Extract the (X, Y) coordinate from the center of the cell holding the provided text.  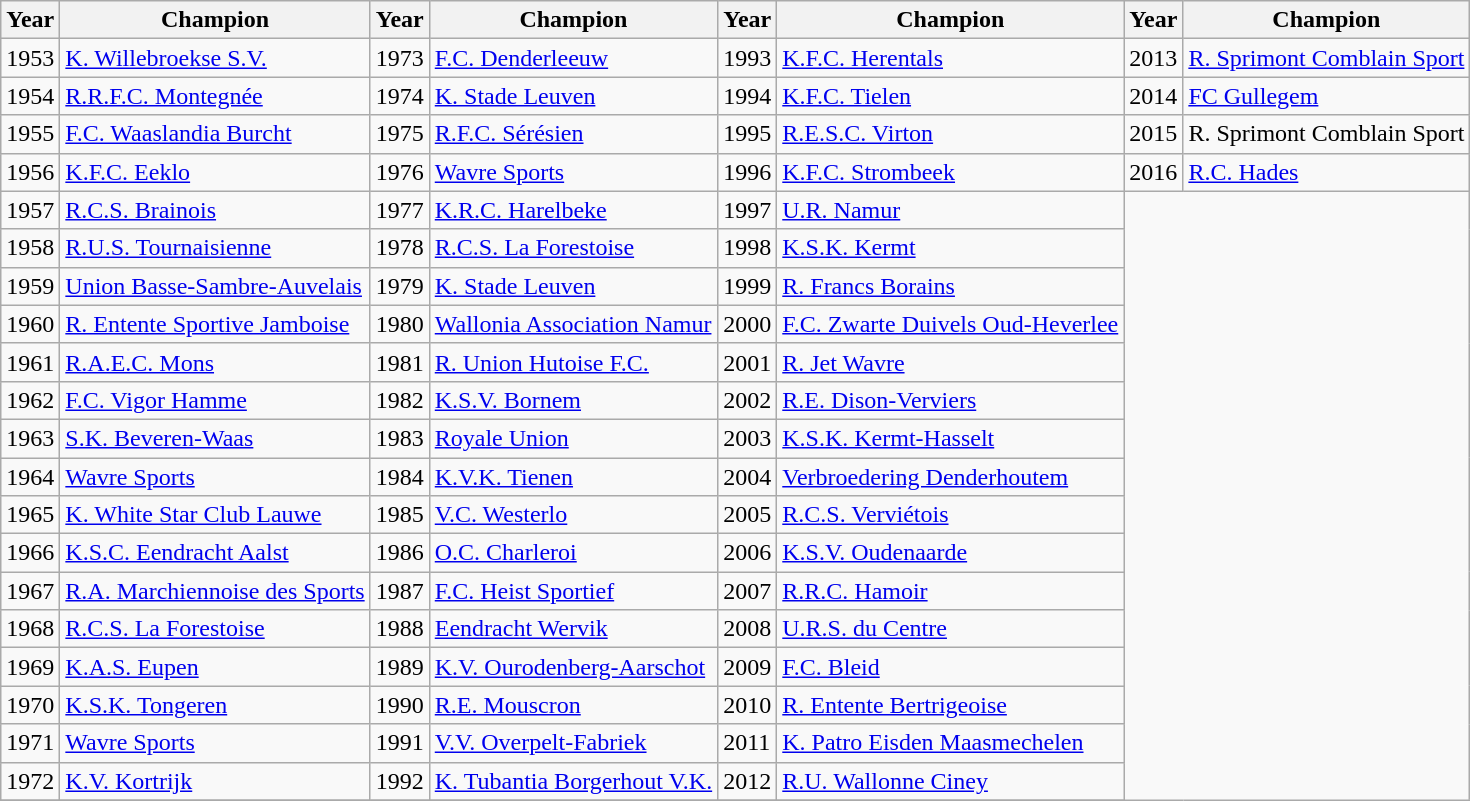
K.S.C. Eendracht Aalst (215, 553)
1972 (30, 781)
1961 (30, 362)
1975 (400, 134)
1973 (400, 58)
S.K. Beveren-Waas (215, 438)
2005 (748, 515)
1968 (30, 629)
R. Francs Borains (950, 286)
K.F.C. Strombeek (950, 172)
K.R.C. Harelbeke (573, 210)
K.F.C. Tielen (950, 96)
K.V. Kortrijk (215, 781)
Verbroedering Denderhoutem (950, 477)
Wallonia Association Namur (573, 324)
Union Basse-Sambre-Auvelais (215, 286)
1977 (400, 210)
K.A.S. Eupen (215, 667)
1964 (30, 477)
1990 (400, 705)
1991 (400, 743)
1957 (30, 210)
1978 (400, 248)
1974 (400, 96)
2011 (748, 743)
R. Entente Sportive Jamboise (215, 324)
V.C. Westerlo (573, 515)
R.A. Marchiennoise des Sports (215, 591)
1980 (400, 324)
FC Gullegem (1326, 96)
1966 (30, 553)
1969 (30, 667)
1992 (400, 781)
K.S.K. Kermt-Hasselt (950, 438)
K.F.C. Eeklo (215, 172)
R.U.S. Tournaisienne (215, 248)
R.C. Hades (1326, 172)
1998 (748, 248)
1965 (30, 515)
1979 (400, 286)
1984 (400, 477)
1986 (400, 553)
1962 (30, 400)
1956 (30, 172)
1987 (400, 591)
R.A.E.C. Mons (215, 362)
F.C. Bleid (950, 667)
K. Patro Eisden Maasmechelen (950, 743)
2015 (1154, 134)
1970 (30, 705)
2014 (1154, 96)
2004 (748, 477)
2016 (1154, 172)
1995 (748, 134)
1960 (30, 324)
1988 (400, 629)
F.C. Vigor Hamme (215, 400)
U.R.S. du Centre (950, 629)
1971 (30, 743)
R.R.C. Hamoir (950, 591)
R. Entente Bertrigeoise (950, 705)
1994 (748, 96)
K.S.V. Bornem (573, 400)
Royale Union (573, 438)
2001 (748, 362)
2007 (748, 591)
1976 (400, 172)
F.C. Zwarte Duivels Oud-Heverlee (950, 324)
K.V.K. Tienen (573, 477)
1958 (30, 248)
1983 (400, 438)
Eendracht Wervik (573, 629)
R. Union Hutoise F.C. (573, 362)
1982 (400, 400)
R.R.F.C. Montegnée (215, 96)
R.E.S.C. Virton (950, 134)
O.C. Charleroi (573, 553)
1985 (400, 515)
2006 (748, 553)
2002 (748, 400)
R.E. Mouscron (573, 705)
1963 (30, 438)
2013 (1154, 58)
2008 (748, 629)
R.E. Dison-Verviers (950, 400)
1981 (400, 362)
V.V. Overpelt-Fabriek (573, 743)
K. White Star Club Lauwe (215, 515)
1953 (30, 58)
K.S.V. Oudenaarde (950, 553)
R.F.C. Sérésien (573, 134)
1993 (748, 58)
2012 (748, 781)
1999 (748, 286)
K.F.C. Herentals (950, 58)
F.C. Waaslandia Burcht (215, 134)
F.C. Heist Sportief (573, 591)
K.S.K. Tongeren (215, 705)
U.R. Namur (950, 210)
K. Willebroekse S.V. (215, 58)
1959 (30, 286)
K. Tubantia Borgerhout V.K. (573, 781)
1996 (748, 172)
1955 (30, 134)
1989 (400, 667)
2009 (748, 667)
R. Jet Wavre (950, 362)
2010 (748, 705)
2003 (748, 438)
R.C.S. Verviétois (950, 515)
K.S.K. Kermt (950, 248)
2000 (748, 324)
K.V. Ourodenberg-Aarschot (573, 667)
1954 (30, 96)
R.C.S. Brainois (215, 210)
R.U. Wallonne Ciney (950, 781)
1967 (30, 591)
1997 (748, 210)
F.C. Denderleeuw (573, 58)
